Pinpoint the cell where the given text exists, returning its [X, Y] midpoint coordinate. 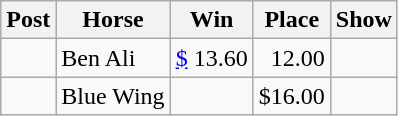
$16.00 [292, 96]
Place [292, 20]
12.00 [292, 58]
Ben Ali [113, 58]
Blue Wing [113, 96]
Horse [113, 20]
Win [212, 20]
$ 13.60 [212, 58]
Show [364, 20]
Post [28, 20]
